Return (x, y) of the center of cell containing provided text 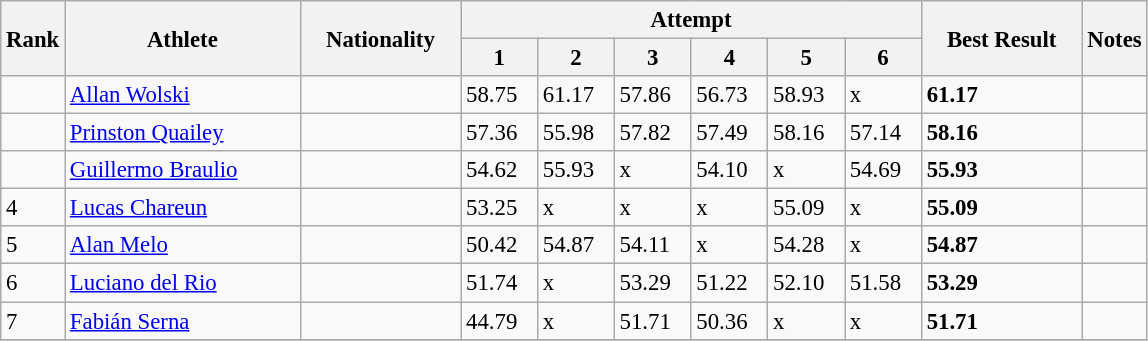
2 (576, 58)
56.73 (730, 95)
57.14 (884, 133)
Notes (1114, 38)
3 (652, 58)
Attempt (692, 20)
55.98 (576, 133)
Best Result (1002, 38)
54.69 (884, 170)
52.10 (806, 283)
57.49 (730, 133)
57.86 (652, 95)
51.58 (884, 283)
50.42 (500, 245)
54.62 (500, 170)
Nationality (380, 38)
54.11 (652, 245)
51.74 (500, 283)
Prinston Quailey (183, 133)
Luciano del Rio (183, 283)
50.36 (730, 321)
Alan Melo (183, 245)
44.79 (500, 321)
Rank (33, 38)
54.28 (806, 245)
58.93 (806, 95)
Fabián Serna (183, 321)
7 (33, 321)
1 (500, 58)
57.36 (500, 133)
Guillermo Braulio (183, 170)
53.25 (500, 208)
54.10 (730, 170)
Allan Wolski (183, 95)
58.75 (500, 95)
51.22 (730, 283)
Athlete (183, 38)
Lucas Chareun (183, 208)
57.82 (652, 133)
